From the cell containing the given text, extract its center point as (x, y) coordinate. 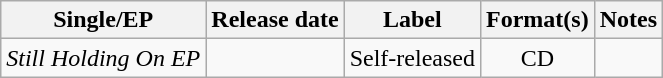
Single/EP (104, 20)
Notes (628, 20)
Format(s) (537, 20)
Still Holding On EP (104, 58)
Label (412, 20)
Self-released (412, 58)
CD (537, 58)
Release date (275, 20)
